Return the [X, Y] coordinate for the center point of the cell that contains the specified text.  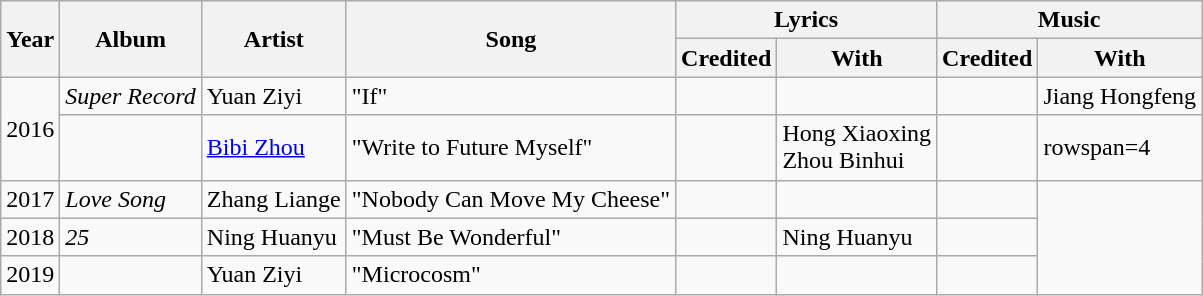
Hong XiaoxingZhou Binhui [857, 148]
"Write to Future Myself" [510, 148]
Zhang Liange [274, 199]
2016 [30, 128]
"If" [510, 96]
2017 [30, 199]
Song [510, 39]
2018 [30, 237]
Year [30, 39]
"Must Be Wonderful" [510, 237]
2019 [30, 275]
Lyrics [806, 20]
"Microcosm" [510, 275]
rowspan=4 [1120, 148]
Love Song [130, 199]
Music [1070, 20]
Album [130, 39]
25 [130, 237]
Artist [274, 39]
"Nobody Can Move My Cheese" [510, 199]
Super Record [130, 96]
Bibi Zhou [274, 148]
Jiang Hongfeng [1120, 96]
